Determine the [X, Y] coordinate at the center of the cell enclosing the given text.  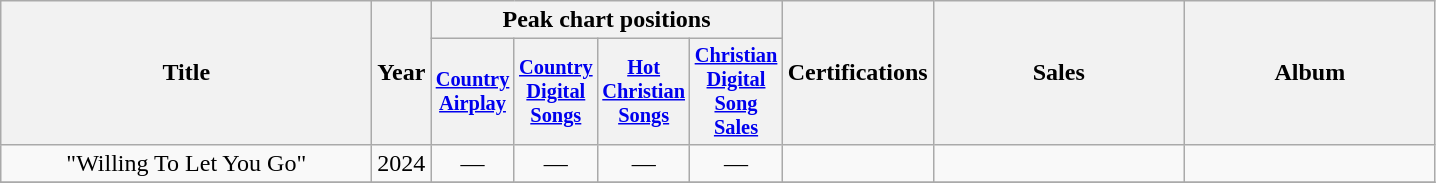
Album [1310, 73]
Country Airplay [472, 92]
Sales [1058, 73]
2024 [402, 163]
Title [186, 73]
Certifications [858, 73]
"Willing To Let You Go" [186, 163]
Hot Christian Songs [643, 92]
Country Digital Songs [556, 92]
Christian Digital Song Sales [736, 92]
Year [402, 73]
Peak chart positions [606, 20]
